Return the (X, Y) coordinate for the center point of the cell that contains the specified text.  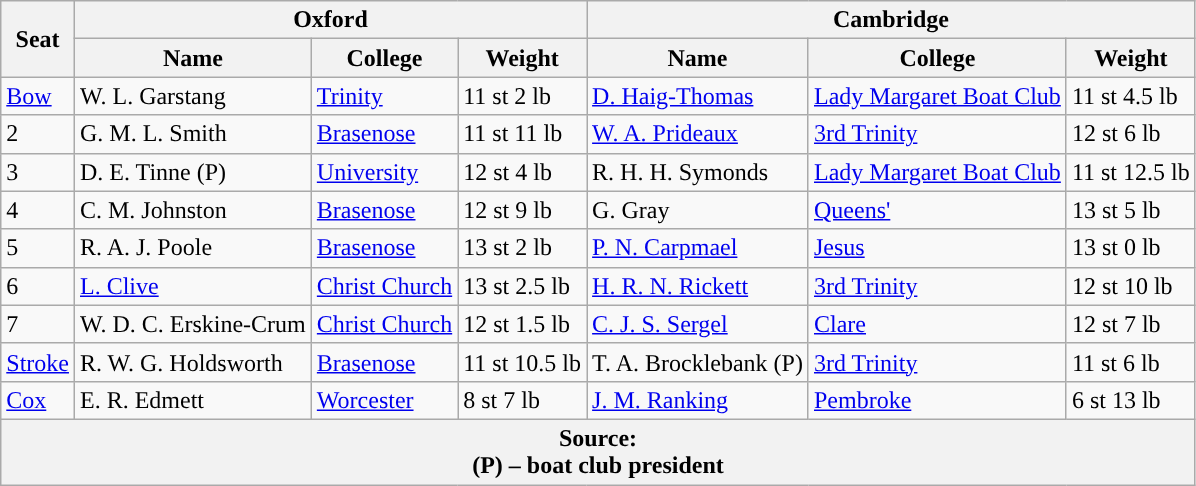
W. D. C. Erskine-Crum (192, 324)
Seat (38, 39)
T. A. Brocklebank (P) (698, 362)
13 st 0 lb (1130, 248)
R. H. H. Symonds (698, 172)
Trinity (384, 96)
Stroke (38, 362)
12 st 4 lb (522, 172)
C. J. S. Sergel (698, 324)
12 st 1.5 lb (522, 324)
Source:(P) – boat club president (598, 452)
W. A. Prideaux (698, 134)
E. R. Edmett (192, 400)
G. M. L. Smith (192, 134)
L. Clive (192, 286)
12 st 6 lb (1130, 134)
13 st 5 lb (1130, 210)
P. N. Carpmael (698, 248)
Queens' (937, 210)
G. Gray (698, 210)
11 st 4.5 lb (1130, 96)
R. A. J. Poole (192, 248)
J. M. Ranking (698, 400)
Cox (38, 400)
D. E. Tinne (P) (192, 172)
Clare (937, 324)
University (384, 172)
Pembroke (937, 400)
Oxford (330, 20)
12 st 10 lb (1130, 286)
6 (38, 286)
11 st 11 lb (522, 134)
11 st 10.5 lb (522, 362)
7 (38, 324)
11 st 2 lb (522, 96)
12 st 9 lb (522, 210)
C. M. Johnston (192, 210)
11 st 12.5 lb (1130, 172)
R. W. G. Holdsworth (192, 362)
Jesus (937, 248)
11 st 6 lb (1130, 362)
3 (38, 172)
W. L. Garstang (192, 96)
D. Haig-Thomas (698, 96)
4 (38, 210)
6 st 13 lb (1130, 400)
13 st 2.5 lb (522, 286)
8 st 7 lb (522, 400)
5 (38, 248)
Worcester (384, 400)
12 st 7 lb (1130, 324)
Cambridge (892, 20)
2 (38, 134)
13 st 2 lb (522, 248)
Bow (38, 96)
H. R. N. Rickett (698, 286)
